Detect which cell encompasses the target text, then output its [x, y] center coordinate. 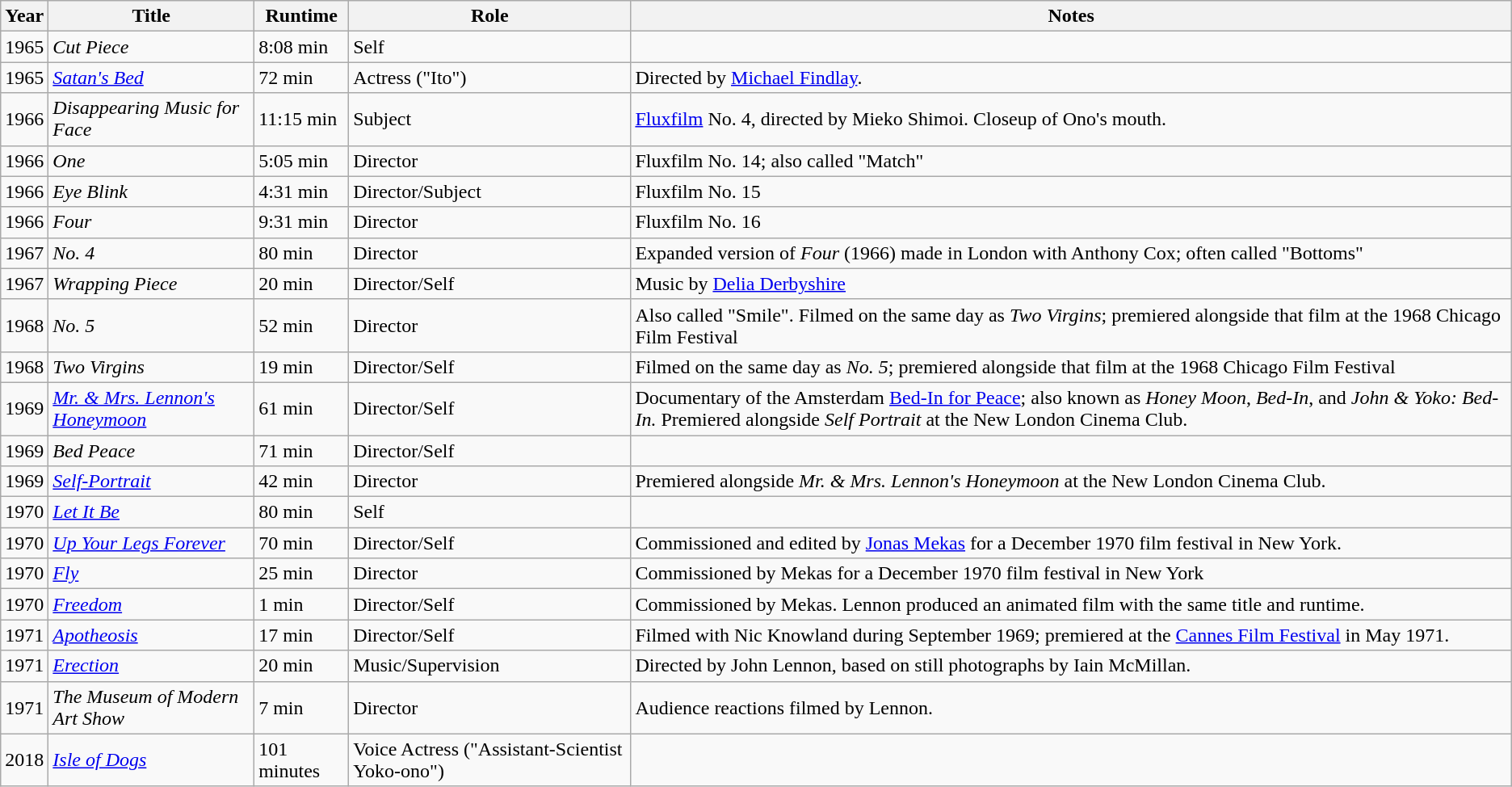
Up Your Legs Forever [152, 543]
Subject [489, 120]
Runtime [302, 16]
Fluxfilm No. 15 [1071, 191]
42 min [302, 482]
Expanded version of Four (1966) made in London with Anthony Cox; often called "Bottoms" [1071, 253]
Wrapping Piece [152, 284]
Fluxfilm No. 16 [1071, 222]
Erection [152, 666]
101 minutes [302, 760]
Audience reactions filmed by Lennon. [1071, 708]
Directed by Michael Findlay. [1071, 78]
Also called "Smile". Filmed on the same day as Two Virgins; premiered alongside that film at the 1968 Chicago Film Festival [1071, 325]
Commissioned by Mekas for a December 1970 film festival in New York [1071, 574]
Role [489, 16]
Voice Actress ("Assistant-Scientist Yoko-ono") [489, 760]
Title [152, 16]
Notes [1071, 16]
Disappearing Music for Face [152, 120]
Fluxfilm No. 4, directed by Mieko Shimoi. Closeup of Ono's mouth. [1071, 120]
Eye Blink [152, 191]
The Museum of Modern Art Show [152, 708]
Premiered alongside Mr. & Mrs. Lennon's Honeymoon at the New London Cinema Club. [1071, 482]
Apotheosis [152, 635]
71 min [302, 450]
5:05 min [302, 161]
Directed by John Lennon, based on still photographs by Iain McMillan. [1071, 666]
8:08 min [302, 47]
Fluxfilm No. 14; also called "Match" [1071, 161]
1 min [302, 604]
Mr. & Mrs. Lennon's Honeymoon [152, 409]
19 min [302, 367]
Actress ("Ito") [489, 78]
Commissioned and edited by Jonas Mekas for a December 1970 film festival in New York. [1071, 543]
25 min [302, 574]
No. 5 [152, 325]
Commissioned by Mekas. Lennon produced an animated film with the same title and runtime. [1071, 604]
4:31 min [302, 191]
9:31 min [302, 222]
Four [152, 222]
Filmed with Nic Knowland during September 1969; premiered at the Cannes Film Festival in May 1971. [1071, 635]
7 min [302, 708]
Satan's Bed [152, 78]
2018 [24, 760]
Self-Portrait [152, 482]
Freedom [152, 604]
Bed Peace [152, 450]
Filmed on the same day as No. 5; premiered alongside that film at the 1968 Chicago Film Festival [1071, 367]
Cut Piece [152, 47]
One [152, 161]
61 min [302, 409]
Year [24, 16]
Let It Be [152, 512]
52 min [302, 325]
17 min [302, 635]
Two Virgins [152, 367]
Fly [152, 574]
11:15 min [302, 120]
Music by Delia Derbyshire [1071, 284]
No. 4 [152, 253]
72 min [302, 78]
Music/Supervision [489, 666]
70 min [302, 543]
Isle of Dogs [152, 760]
Director/Subject [489, 191]
